Scan for the cell matching the given text and deliver its (X, Y) coordinate at center. 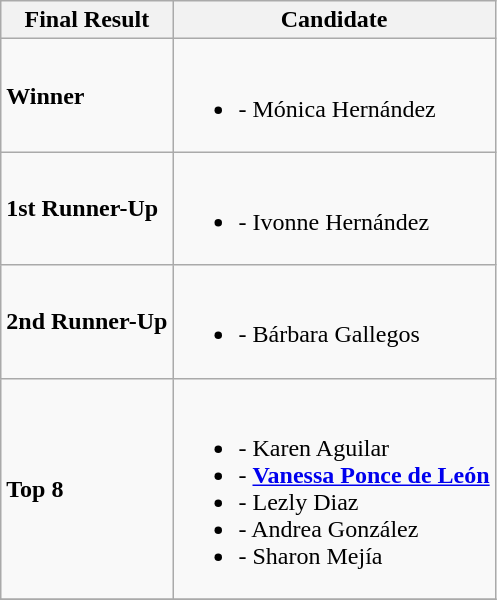
Candidate (334, 20)
- Ivonne Hernández (334, 208)
- Mónica Hernández (334, 96)
Winner (87, 96)
Top 8 (87, 488)
2nd Runner-Up (87, 322)
Final Result (87, 20)
- Karen Aguilar - Vanessa Ponce de León - Lezly Diaz - Andrea González - Sharon Mejía (334, 488)
1st Runner-Up (87, 208)
- Bárbara Gallegos (334, 322)
